Pinpoint the cell where the given text exists, returning its (x, y) midpoint coordinate. 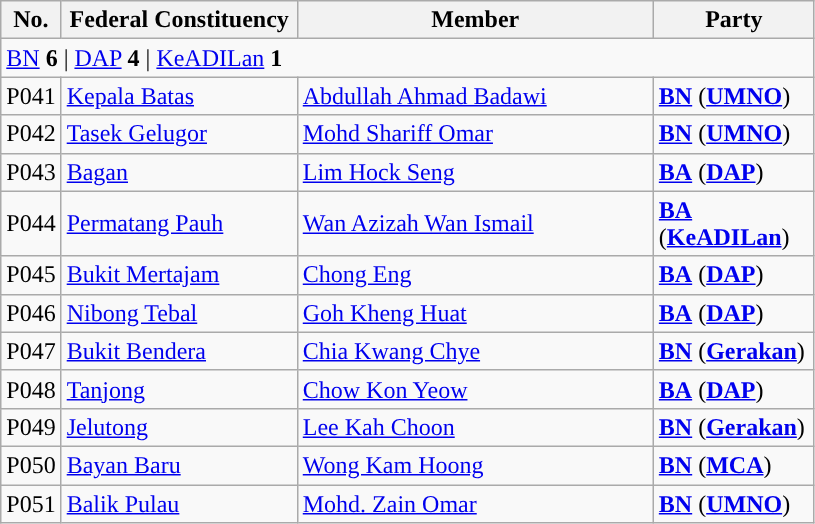
Abdullah Ahmad Badawi (475, 96)
P047 (31, 351)
Chia Kwang Chye (475, 351)
P042 (31, 134)
Lee Kah Choon (475, 427)
No. (31, 20)
Bayan Baru (179, 465)
P046 (31, 313)
P050 (31, 465)
BA (KeADILan) (734, 224)
P049 (31, 427)
Mohd. Zain Omar (475, 503)
BN 6 | DAP 4 | KeADILan 1 (408, 58)
Wong Kam Hoong (475, 465)
P051 (31, 503)
Bagan (179, 172)
P048 (31, 389)
Permatang Pauh (179, 224)
P043 (31, 172)
Nibong Tebal (179, 313)
P041 (31, 96)
Member (475, 20)
BN (MCA) (734, 465)
Wan Azizah Wan Ismail (475, 224)
Tasek Gelugor (179, 134)
Bukit Mertajam (179, 275)
Party (734, 20)
P045 (31, 275)
Lim Hock Seng (475, 172)
Jelutong (179, 427)
Federal Constituency (179, 20)
Chong Eng (475, 275)
Balik Pulau (179, 503)
Mohd Shariff Omar (475, 134)
Kepala Batas (179, 96)
Goh Kheng Huat (475, 313)
Chow Kon Yeow (475, 389)
P044 (31, 224)
Bukit Bendera (179, 351)
Tanjong (179, 389)
